Find where the given text appears and provide that cell's center as [x, y] coordinate. 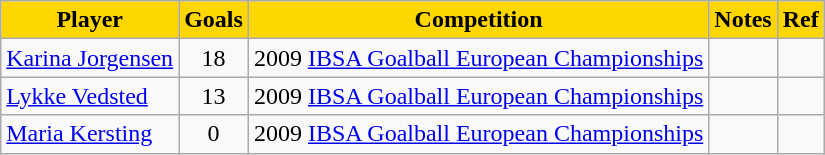
Karina Jorgensen [90, 58]
Maria Kersting [90, 134]
18 [214, 58]
0 [214, 134]
Lykke Vedsted [90, 96]
Ref [800, 20]
Goals [214, 20]
Player [90, 20]
13 [214, 96]
Competition [478, 20]
Notes [743, 20]
